Capture the cell that displays the provided text and extract its (x, y) central coordinate. 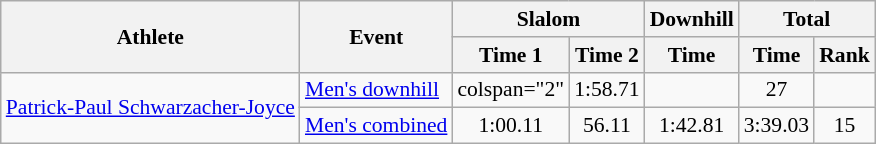
Patrick-Paul Schwarzacher-Joyce (150, 108)
Men's downhill (376, 90)
1:00.11 (510, 126)
Slalom (548, 19)
Men's combined (376, 126)
colspan="2" (510, 90)
Time 2 (606, 55)
Total (807, 19)
1:42.81 (692, 126)
Athlete (150, 36)
Time 1 (510, 55)
3:39.03 (776, 126)
15 (844, 126)
Rank (844, 55)
27 (776, 90)
Downhill (692, 19)
1:58.71 (606, 90)
56.11 (606, 126)
Event (376, 36)
